From the cell containing the given text, extract its center point as (x, y) coordinate. 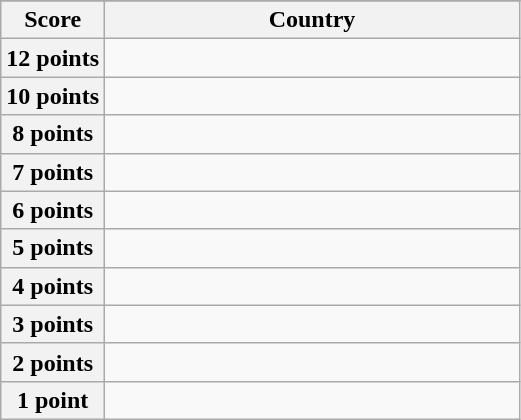
10 points (53, 96)
4 points (53, 286)
1 point (53, 400)
12 points (53, 58)
Country (312, 20)
Score (53, 20)
8 points (53, 134)
7 points (53, 172)
2 points (53, 362)
6 points (53, 210)
5 points (53, 248)
3 points (53, 324)
